From the cell containing the given text, extract its center point as [x, y] coordinate. 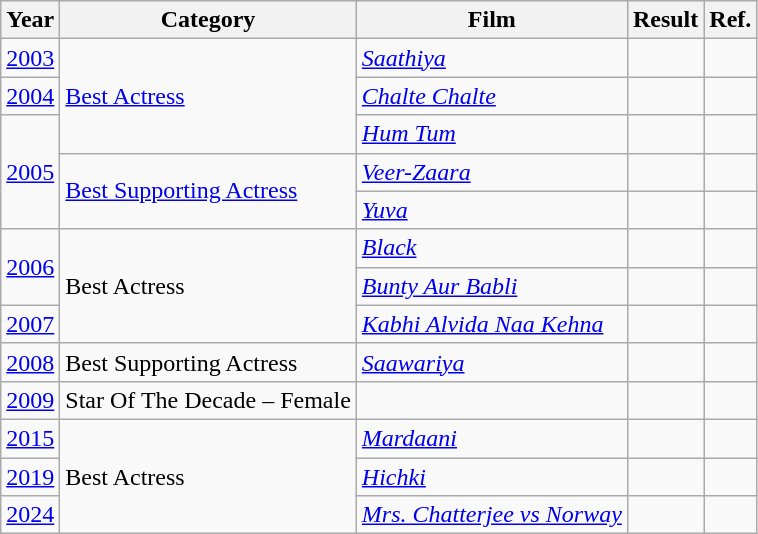
2006 [30, 267]
2004 [30, 96]
Hum Tum [492, 134]
Chalte Chalte [492, 96]
2003 [30, 58]
Saathiya [492, 58]
Film [492, 20]
Saawariya [492, 362]
Yuva [492, 210]
2008 [30, 362]
2015 [30, 438]
Hichki [492, 477]
Star Of The Decade – Female [208, 400]
Black [492, 248]
2007 [30, 324]
2009 [30, 400]
Year [30, 20]
Kabhi Alvida Naa Kehna [492, 324]
Ref. [730, 20]
Mrs. Chatterjee vs Norway [492, 515]
Bunty Aur Babli [492, 286]
2019 [30, 477]
2024 [30, 515]
Category [208, 20]
Result [665, 20]
Veer-Zaara [492, 172]
Mardaani [492, 438]
2005 [30, 172]
